Scan for the cell matching the given text and deliver its (x, y) coordinate at center. 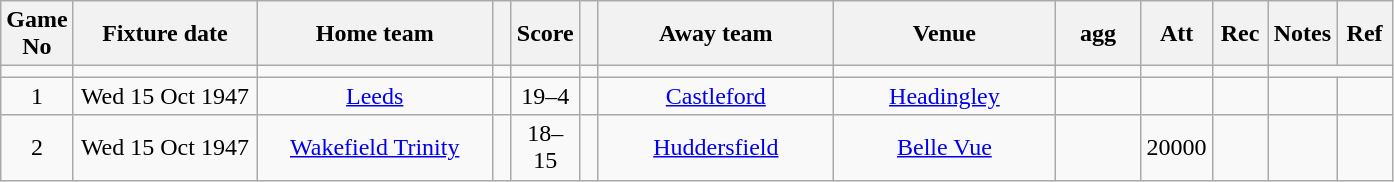
Leeds (375, 96)
Fixture date (165, 34)
Castleford (716, 96)
18–15 (545, 148)
agg (1098, 34)
Belle Vue (944, 148)
Score (545, 34)
Huddersfield (716, 148)
Wakefield Trinity (375, 148)
Att (1176, 34)
2 (37, 148)
20000 (1176, 148)
Headingley (944, 96)
Ref (1365, 34)
1 (37, 96)
19–4 (545, 96)
Game No (37, 34)
Away team (716, 34)
Notes (1302, 34)
Home team (375, 34)
Venue (944, 34)
Rec (1240, 34)
